Return (X, Y) of the center of cell containing provided text 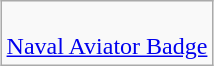
Naval Aviator Badge (107, 34)
